Return the (x, y) coordinate for the center point of the cell that contains the specified text.  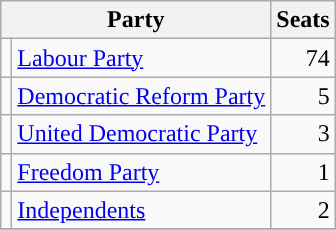
5 (303, 96)
1 (303, 172)
Democratic Reform Party (142, 96)
Party (136, 20)
2 (303, 210)
3 (303, 134)
United Democratic Party (142, 134)
Independents (142, 210)
Seats (303, 20)
74 (303, 58)
Freedom Party (142, 172)
Labour Party (142, 58)
